Pinpoint the cell where the given text exists, returning its (x, y) midpoint coordinate. 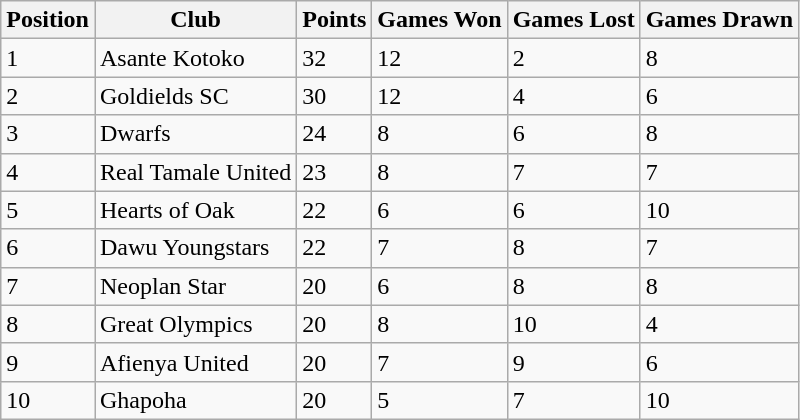
30 (334, 96)
Great Olympics (195, 324)
Dwarfs (195, 134)
Asante Kotoko (195, 58)
Position (48, 20)
3 (48, 134)
32 (334, 58)
Real Tamale United (195, 172)
Hearts of Oak (195, 210)
Dawu Youngstars (195, 248)
Games Lost (574, 20)
24 (334, 134)
Games Drawn (719, 20)
Ghapoha (195, 400)
Neoplan Star (195, 286)
Goldields SC (195, 96)
23 (334, 172)
Afienya United (195, 362)
1 (48, 58)
Points (334, 20)
Games Won (440, 20)
Club (195, 20)
